Return the (X, Y) coordinate for the center point of the cell that contains the specified text.  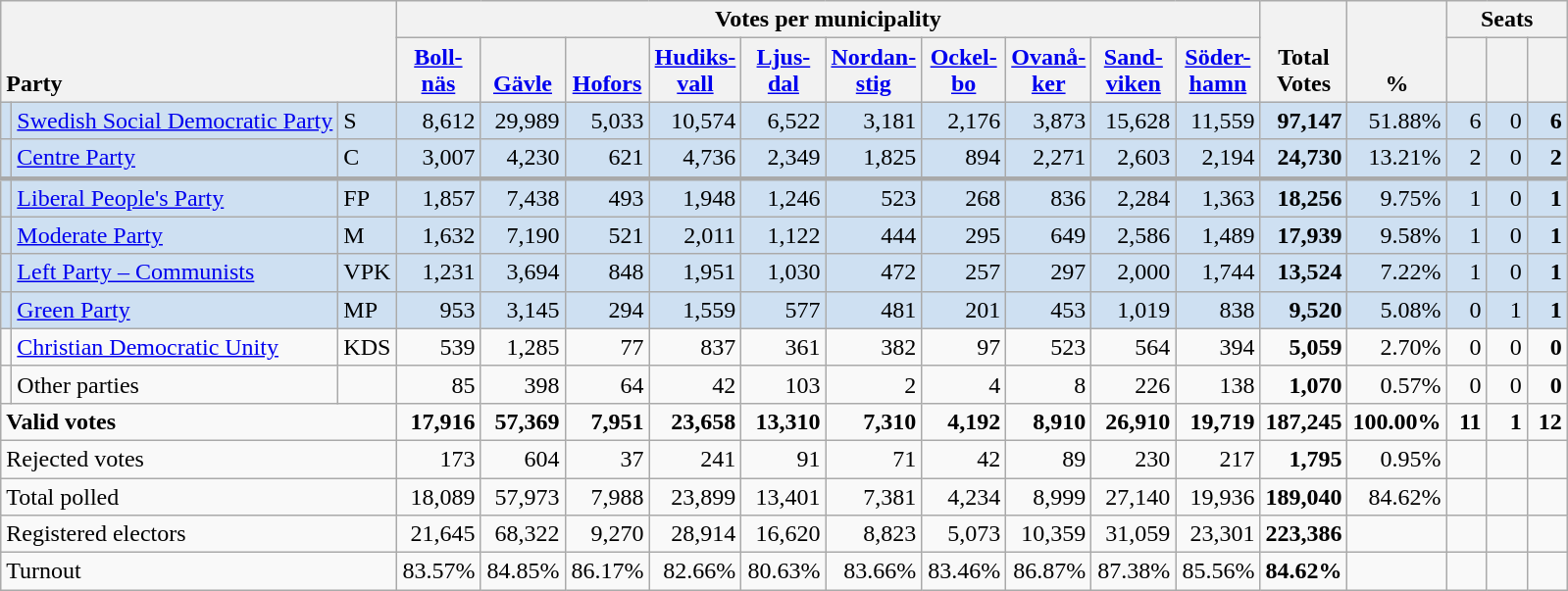
10,359 (1049, 534)
4 (964, 384)
3,181 (874, 121)
493 (607, 198)
51.88% (1396, 121)
2,176 (964, 121)
9.75% (1396, 198)
2.70% (1396, 347)
Boll- näs (438, 71)
Nordan- stig (874, 71)
8 (1049, 384)
1,951 (695, 272)
71 (874, 459)
18,089 (438, 497)
12 (1547, 421)
295 (964, 235)
1,019 (1134, 310)
1,122 (784, 235)
838 (1218, 310)
6,522 (784, 121)
453 (1049, 310)
Centre Party (175, 159)
Moderate Party (175, 235)
7,988 (607, 497)
7,190 (523, 235)
11 (1467, 421)
83.66% (874, 571)
Ljus- dal (784, 71)
2,000 (1134, 272)
100.00% (1396, 421)
% (1396, 51)
1,363 (1218, 198)
57,369 (523, 421)
7.22% (1396, 272)
Green Party (175, 310)
294 (607, 310)
1,632 (438, 235)
Ovanå- ker (1049, 71)
23,658 (695, 421)
4,736 (695, 159)
9,270 (607, 534)
18,256 (1304, 198)
1,030 (784, 272)
297 (1049, 272)
83.57% (438, 571)
894 (964, 159)
17,939 (1304, 235)
8,999 (1049, 497)
201 (964, 310)
5.08% (1396, 310)
189,040 (1304, 497)
83.46% (964, 571)
848 (607, 272)
MP (367, 310)
Turnout (198, 571)
82.66% (695, 571)
2,284 (1134, 198)
2,011 (695, 235)
2,271 (1049, 159)
Seats (1506, 20)
86.87% (1049, 571)
80.63% (784, 571)
103 (784, 384)
4,234 (964, 497)
1,285 (523, 347)
Hudiks- vall (695, 71)
3,007 (438, 159)
382 (874, 347)
64 (607, 384)
Söder- hamn (1218, 71)
649 (1049, 235)
230 (1134, 459)
23,899 (695, 497)
8,910 (1049, 421)
3,694 (523, 272)
VPK (367, 272)
Swedish Social Democratic Party (175, 121)
2,349 (784, 159)
19,719 (1218, 421)
21,645 (438, 534)
Gävle (523, 71)
Ockel- bo (964, 71)
0.95% (1396, 459)
11,559 (1218, 121)
268 (964, 198)
68,322 (523, 534)
217 (1218, 459)
394 (1218, 347)
0.57% (1396, 384)
28,914 (695, 534)
17,916 (438, 421)
19,936 (1218, 497)
1,489 (1218, 235)
7,438 (523, 198)
15,628 (1134, 121)
241 (695, 459)
837 (695, 347)
Hofors (607, 71)
1,948 (695, 198)
5,059 (1304, 347)
84.85% (523, 571)
1,744 (1218, 272)
2,194 (1218, 159)
31,059 (1134, 534)
Votes per municipality (828, 20)
23,301 (1218, 534)
3,873 (1049, 121)
481 (874, 310)
C (367, 159)
Sand- viken (1134, 71)
13,401 (784, 497)
2,586 (1134, 235)
398 (523, 384)
1,070 (1304, 384)
Christian Democratic Unity (175, 347)
77 (607, 347)
Total polled (198, 497)
Total Votes (1304, 51)
7,381 (874, 497)
Liberal People's Party (175, 198)
24,730 (1304, 159)
1,825 (874, 159)
1,857 (438, 198)
7,951 (607, 421)
953 (438, 310)
1,246 (784, 198)
257 (964, 272)
13.21% (1396, 159)
836 (1049, 198)
M (367, 235)
4,192 (964, 421)
FP (367, 198)
9,520 (1304, 310)
89 (1049, 459)
29,989 (523, 121)
Valid votes (198, 421)
16,620 (784, 534)
564 (1134, 347)
KDS (367, 347)
1,559 (695, 310)
Left Party – Communists (175, 272)
5,033 (607, 121)
85.56% (1218, 571)
539 (438, 347)
226 (1134, 384)
1,231 (438, 272)
521 (607, 235)
37 (607, 459)
2,603 (1134, 159)
5,073 (964, 534)
87.38% (1134, 571)
13,524 (1304, 272)
4,230 (523, 159)
361 (784, 347)
27,140 (1134, 497)
604 (523, 459)
3,145 (523, 310)
97 (964, 347)
9.58% (1396, 235)
Rejected votes (198, 459)
86.17% (607, 571)
Other parties (175, 384)
26,910 (1134, 421)
8,823 (874, 534)
472 (874, 272)
85 (438, 384)
Party (198, 51)
7,310 (874, 421)
10,574 (695, 121)
Registered electors (198, 534)
13,310 (784, 421)
8,612 (438, 121)
57,973 (523, 497)
223,386 (1304, 534)
1,795 (1304, 459)
97,147 (1304, 121)
91 (784, 459)
138 (1218, 384)
621 (607, 159)
187,245 (1304, 421)
S (367, 121)
173 (438, 459)
577 (784, 310)
444 (874, 235)
